From the cell containing the given text, extract its center point as (X, Y) coordinate. 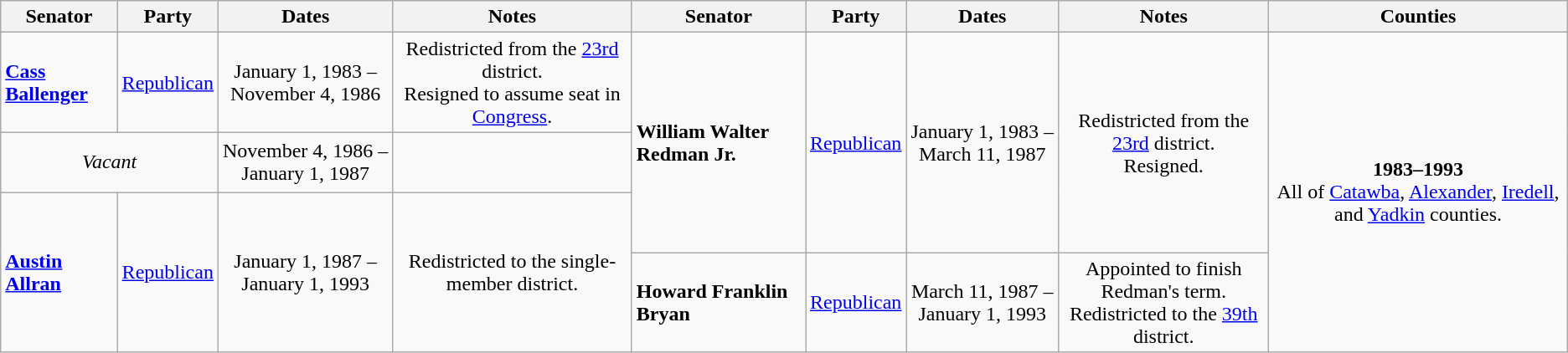
Appointed to finish Redman's term. Redistricted to the 39th district. (1164, 303)
January 1, 1983 – November 4, 1986 (305, 82)
January 1, 1987 – January 1, 1993 (305, 273)
William Walter Redman Jr. (719, 142)
Redistricted from the 23rd district. Resigned to assume seat in Congress. (513, 82)
Howard Franklin Bryan (719, 303)
1983–1993 All of Catawba, Alexander, Iredell, and Yadkin counties. (1418, 192)
March 11, 1987 – January 1, 1993 (983, 303)
Austin Allran (59, 273)
January 1, 1983 – March 11, 1987 (983, 142)
Redistricted from the 23rd district. Resigned. (1164, 142)
Vacant (110, 162)
Cass Ballenger (59, 82)
Redistricted to the single-member district. (513, 273)
Counties (1418, 17)
November 4, 1986 – January 1, 1987 (305, 162)
